From the cell containing the given text, extract its center point as (X, Y) coordinate. 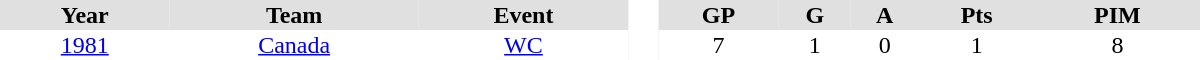
Event (524, 15)
7 (718, 45)
GP (718, 15)
PIM (1118, 15)
1981 (85, 45)
Team (294, 15)
Canada (294, 45)
WC (524, 45)
A (885, 15)
8 (1118, 45)
Year (85, 15)
0 (885, 45)
Pts (976, 15)
G (815, 15)
